Provide the [X, Y] coordinate of the cell's center where the given text is located.  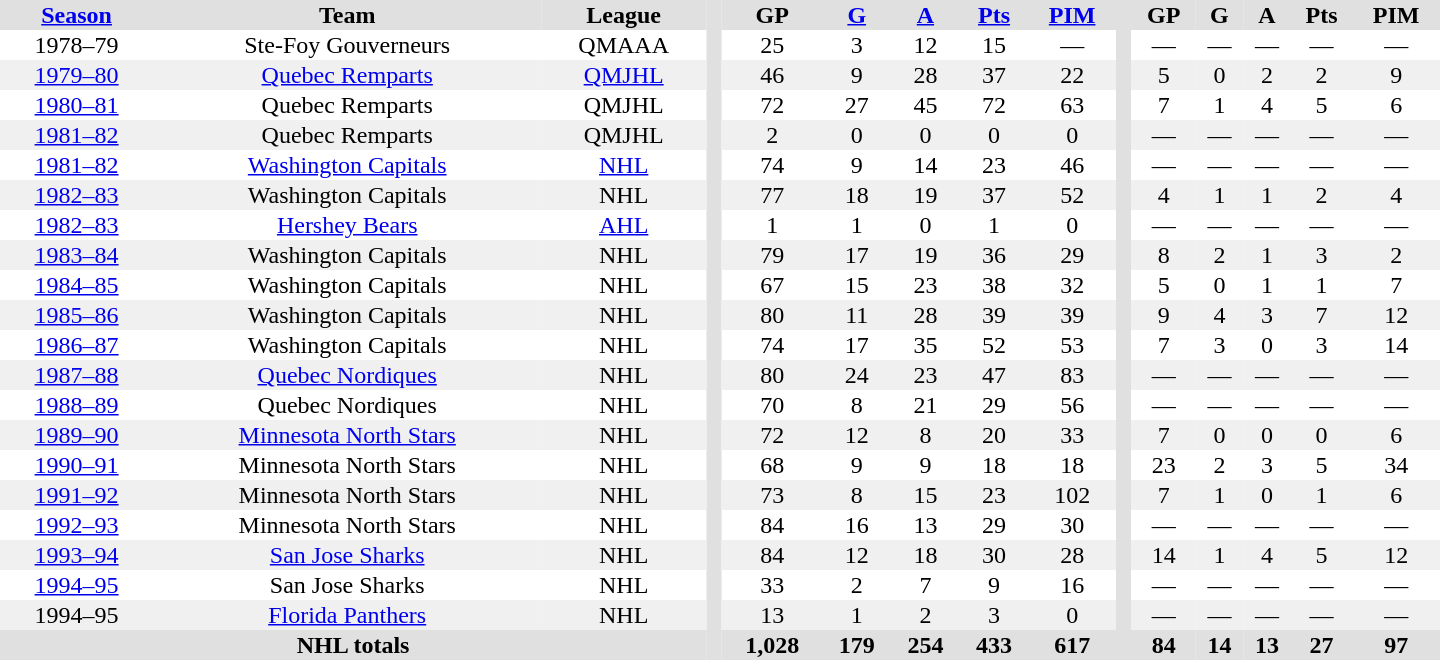
34 [1396, 465]
1992–93 [76, 525]
1990–91 [76, 465]
68 [772, 465]
1991–92 [76, 495]
1980–81 [76, 105]
67 [772, 285]
53 [1072, 345]
1985–86 [76, 315]
1984–85 [76, 285]
1978–79 [76, 45]
32 [1072, 285]
45 [926, 105]
35 [926, 345]
56 [1072, 405]
QMAAA [624, 45]
179 [856, 645]
Florida Panthers [347, 615]
1988–89 [76, 405]
254 [926, 645]
1993–94 [76, 555]
1989–90 [76, 435]
22 [1072, 75]
79 [772, 255]
Team [347, 15]
83 [1072, 375]
38 [994, 285]
36 [994, 255]
Season [76, 15]
Hershey Bears [347, 225]
1987–88 [76, 375]
97 [1396, 645]
1983–84 [76, 255]
League [624, 15]
102 [1072, 495]
AHL [624, 225]
617 [1072, 645]
1986–87 [76, 345]
Ste-Foy Gouverneurs [347, 45]
21 [926, 405]
25 [772, 45]
1,028 [772, 645]
24 [856, 375]
20 [994, 435]
70 [772, 405]
63 [1072, 105]
11 [856, 315]
73 [772, 495]
1979–80 [76, 75]
47 [994, 375]
433 [994, 645]
77 [772, 195]
NHL totals [353, 645]
